Return the (X, Y) coordinate for the center point of the cell that contains the specified text.  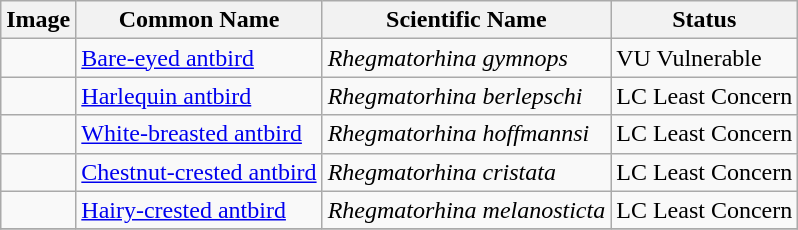
Hairy-crested antbird (199, 210)
Status (704, 20)
Rhegmatorhina cristata (466, 172)
Scientific Name (466, 20)
VU Vulnerable (704, 58)
Bare-eyed antbird (199, 58)
Chestnut-crested antbird (199, 172)
White-breasted antbird (199, 134)
Rhegmatorhina gymnops (466, 58)
Rhegmatorhina melanosticta (466, 210)
Rhegmatorhina hoffmannsi (466, 134)
Common Name (199, 20)
Image (38, 20)
Rhegmatorhina berlepschi (466, 96)
Harlequin antbird (199, 96)
